From the cell containing the given text, extract its center point as [X, Y] coordinate. 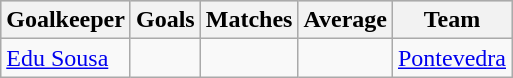
Team [452, 20]
Edu Sousa [66, 58]
Pontevedra [452, 58]
Goals [165, 20]
Goalkeeper [66, 20]
Matches [249, 20]
Average [346, 20]
